Determine the [x, y] coordinate at the center of the cell enclosing the given text.  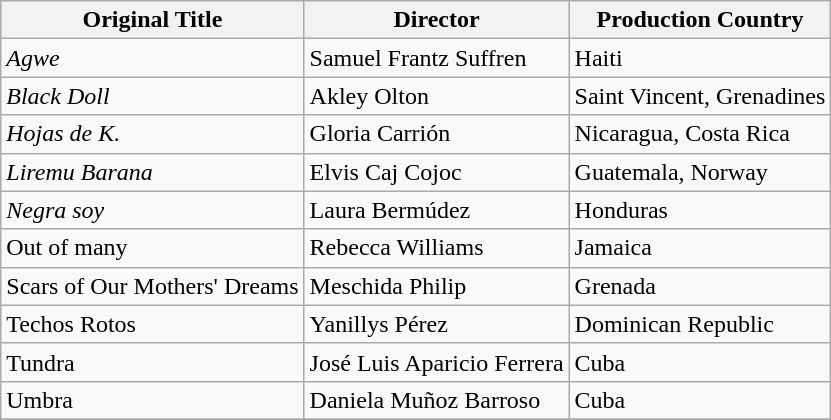
Agwe [152, 58]
Guatemala, Norway [700, 172]
Daniela Muñoz Barroso [436, 400]
José Luis Aparicio Ferrera [436, 362]
Jamaica [700, 248]
Original Title [152, 20]
Rebecca Williams [436, 248]
Samuel Frantz Suffren [436, 58]
Nicaragua, Costa Rica [700, 134]
Grenada [700, 286]
Meschida Philip [436, 286]
Liremu Barana [152, 172]
Hojas de K. [152, 134]
Elvis Caj Cojoc [436, 172]
Akley Olton [436, 96]
Haiti [700, 58]
Negra soy [152, 210]
Saint Vincent, Grenadines [700, 96]
Honduras [700, 210]
Yanillys Pérez [436, 324]
Director [436, 20]
Gloria Carrión [436, 134]
Production Country [700, 20]
Dominican Republic [700, 324]
Umbra [152, 400]
Scars of Our Mothers' Dreams [152, 286]
Techos Rotos [152, 324]
Tundra [152, 362]
Laura Bermúdez [436, 210]
Black Doll [152, 96]
Out of many [152, 248]
